Return [X, Y] of the center of cell containing provided text 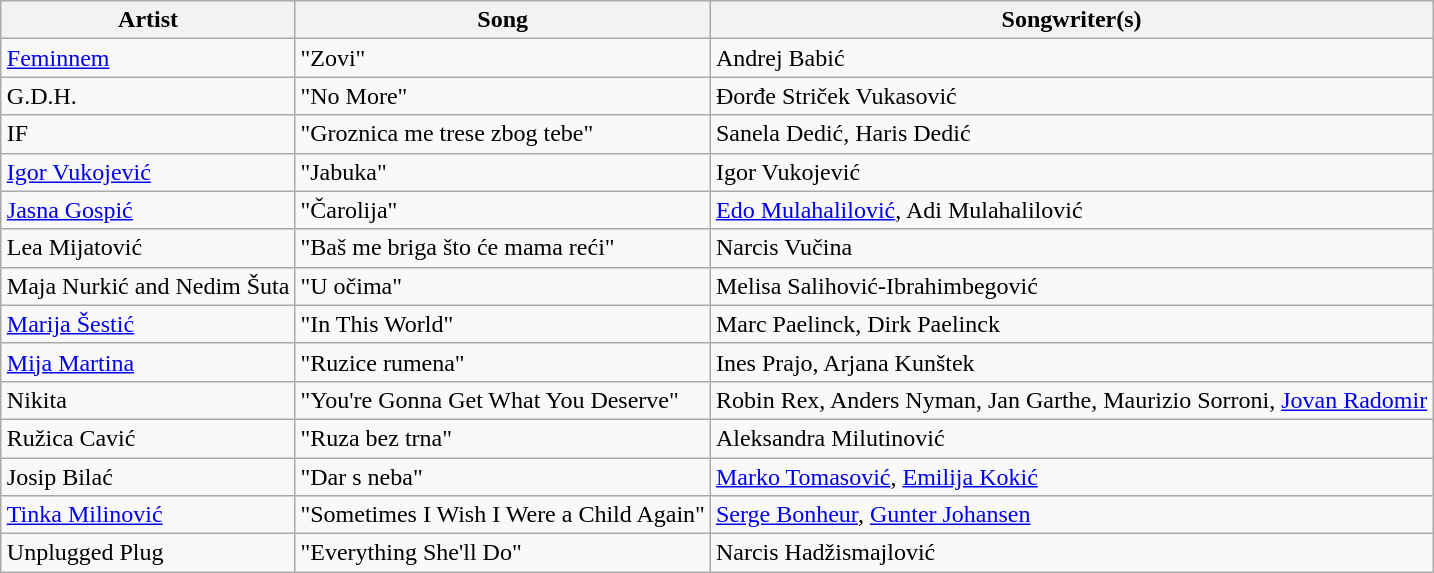
Song [503, 20]
"Baš me briga što će mama reći" [503, 248]
Đorđe Striček Vukasović [1071, 96]
Ines Prajo, Arjana Kunštek [1071, 362]
Robin Rex, Anders Nyman, Jan Garthe, Maurizio Sorroni, Jovan Radomir [1071, 400]
G.D.H. [148, 96]
"Everything She'll Do" [503, 553]
"No More" [503, 96]
"Zovi" [503, 58]
Narcis Vučina [1071, 248]
Melisa Salihović-Ibrahimbegović [1071, 286]
"Ruza bez trna" [503, 438]
"You're Gonna Get What You Deserve" [503, 400]
Serge Bonheur, Gunter Johansen [1071, 515]
Maja Nurkić and Nedim Šuta [148, 286]
Sanela Dedić, Haris Dedić [1071, 134]
Songwriter(s) [1071, 20]
Jasna Gospić [148, 210]
Andrej Babić [1071, 58]
"In This World" [503, 324]
"Dar s neba" [503, 477]
Lea Mijatović [148, 248]
Feminnem [148, 58]
Mija Martina [148, 362]
Edo Mulahalilović, Adi Mulahalilović [1071, 210]
Tinka Milinović [148, 515]
Ružica Cavić [148, 438]
Artist [148, 20]
Nikita [148, 400]
Narcis Hadžismajlović [1071, 553]
"Jabuka" [503, 172]
Josip Bilać [148, 477]
Unplugged Plug [148, 553]
"Groznica me trese zbog tebe" [503, 134]
"U očima" [503, 286]
"Ruzice rumena" [503, 362]
Aleksandra Milutinović [1071, 438]
Marc Paelinck, Dirk Paelinck [1071, 324]
Marija Šestić [148, 324]
"Sometimes I Wish I Were a Child Again" [503, 515]
Marko Tomasović, Emilija Kokić [1071, 477]
"Čarolija" [503, 210]
IF [148, 134]
